Return the (x, y) coordinate for the center point of the cell that contains the specified text.  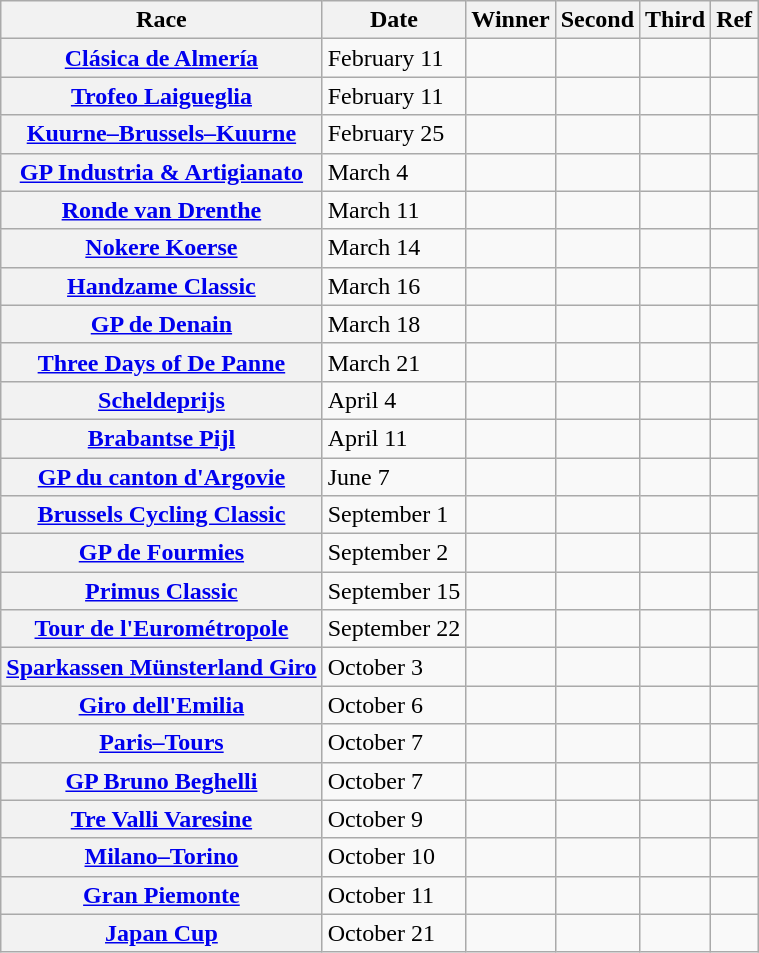
GP Industria & Artigianato (162, 172)
Scheldeprijs (162, 400)
Japan Cup (162, 933)
Date (394, 20)
GP Bruno Beghelli (162, 781)
October 6 (394, 705)
Paris–Tours (162, 743)
GP du canton d'Argovie (162, 477)
Three Days of De Panne (162, 362)
March 11 (394, 210)
April 11 (394, 438)
September 15 (394, 591)
September 22 (394, 629)
Milano–Torino (162, 857)
Winner (510, 20)
Sparkassen Münsterland Giro (162, 667)
Trofeo Laigueglia (162, 96)
Second (597, 20)
September 2 (394, 553)
Nokere Koerse (162, 248)
September 1 (394, 515)
April 4 (394, 400)
March 16 (394, 286)
Clásica de Almería (162, 58)
Brussels Cycling Classic (162, 515)
March 4 (394, 172)
June 7 (394, 477)
October 10 (394, 857)
March 18 (394, 324)
October 11 (394, 895)
Tour de l'Eurométropole (162, 629)
Ronde van Drenthe (162, 210)
February 25 (394, 134)
Tre Valli Varesine (162, 819)
GP de Denain (162, 324)
October 21 (394, 933)
October 9 (394, 819)
October 3 (394, 667)
Primus Classic (162, 591)
Third (676, 20)
Ref (734, 20)
Gran Piemonte (162, 895)
GP de Fourmies (162, 553)
March 21 (394, 362)
Kuurne–Brussels–Kuurne (162, 134)
March 14 (394, 248)
Giro dell'Emilia (162, 705)
Handzame Classic (162, 286)
Brabantse Pijl (162, 438)
Race (162, 20)
